Detect which cell encompasses the target text, then output its (x, y) center coordinate. 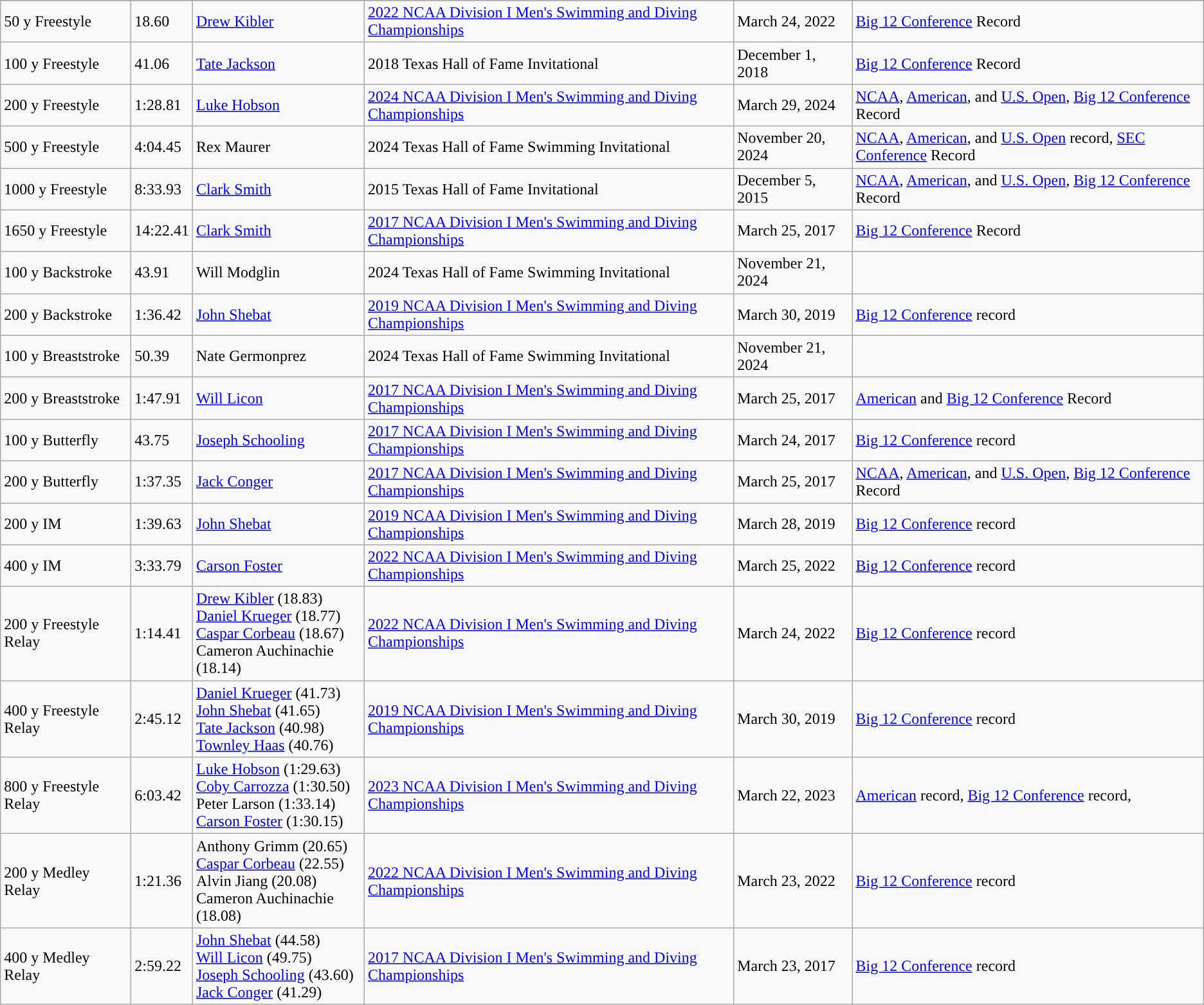
800 y Freestyle Relay (66, 795)
March 22, 2023 (793, 795)
3:33.79 (162, 566)
Luke Hobson (278, 106)
200 y Breaststroke (66, 398)
December 1, 2018 (793, 63)
200 y Freestyle (66, 106)
1:14.41 (162, 634)
18.60 (162, 22)
43.91 (162, 273)
Anthony Grimm (20.65)Caspar Corbeau (22.55) Alvin Jiang (20.08)Cameron Auchinachie (18.08) (278, 881)
Joseph Schooling (278, 440)
March 29, 2024 (793, 106)
Will Licon (278, 398)
400 y Freestyle Relay (66, 719)
Nate Germonprez (278, 356)
1:39.63 (162, 524)
500 y Freestyle (66, 147)
March 23, 2017 (793, 966)
200 y Butterfly (66, 481)
Carson Foster (278, 566)
200 y Medley Relay (66, 881)
American and Big 12 Conference Record (1028, 398)
400 y Medley Relay (66, 966)
1000 y Freestyle (66, 189)
November 20, 2024 (793, 147)
2:59.22 (162, 966)
2018 Texas Hall of Fame Invitational (549, 63)
6:03.42 (162, 795)
Jack Conger (278, 481)
8:33.93 (162, 189)
1:28.81 (162, 106)
March 23, 2022 (793, 881)
1650 y Freestyle (66, 230)
2:45.12 (162, 719)
NCAA, American, and U.S. Open record, SEC Conference Record (1028, 147)
100 y Freestyle (66, 63)
John Shebat (44.58)Will Licon (49.75) Joseph Schooling (43.60)Jack Conger (41.29) (278, 966)
100 y Butterfly (66, 440)
March 24, 2017 (793, 440)
March 28, 2019 (793, 524)
Daniel Krueger (41.73)John Shebat (41.65)Tate Jackson (40.98)Townley Haas (40.76) (278, 719)
1:21.36 (162, 881)
Luke Hobson (1:29.63)Coby Carrozza (1:30.50) Peter Larson (1:33.14)Carson Foster (1:30.15) (278, 795)
March 25, 2022 (793, 566)
December 5, 2015 (793, 189)
2024 NCAA Division I Men's Swimming and Diving Championships (549, 106)
50 y Freestyle (66, 22)
43.75 (162, 440)
100 y Breaststroke (66, 356)
Drew Kibler (278, 22)
Will Modglin (278, 273)
1:47.91 (162, 398)
200 y IM (66, 524)
1:37.35 (162, 481)
50.39 (162, 356)
American record, Big 12 Conference record, (1028, 795)
2015 Texas Hall of Fame Invitational (549, 189)
200 y Backstroke (66, 314)
Tate Jackson (278, 63)
4:04.45 (162, 147)
400 y IM (66, 566)
Drew Kibler (18.83)Daniel Krueger (18.77)Caspar Corbeau (18.67)Cameron Auchinachie (18.14) (278, 634)
Rex Maurer (278, 147)
14:22.41 (162, 230)
100 y Backstroke (66, 273)
1:36.42 (162, 314)
200 y Freestyle Relay (66, 634)
2023 NCAA Division I Men's Swimming and Diving Championships (549, 795)
41.06 (162, 63)
